Find where the given text appears and provide that cell's center as [X, Y] coordinate. 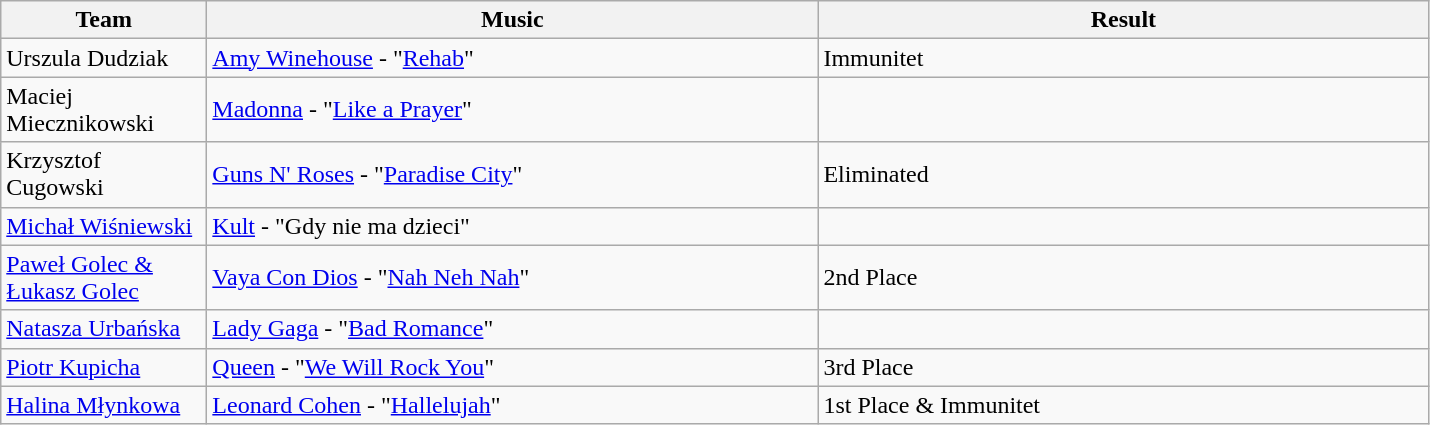
Result [1124, 20]
Michał Wiśniewski [104, 226]
Urszula Dudziak [104, 58]
Immunitet [1124, 58]
Vaya Con Dios - "Nah Neh Nah" [512, 278]
Leonard Cohen - "Hallelujah" [512, 405]
Piotr Kupicha [104, 367]
Kult - "Gdy nie ma dzieci" [512, 226]
Music [512, 20]
Eliminated [1124, 174]
Krzysztof Cugowski [104, 174]
Team [104, 20]
3rd Place [1124, 367]
2nd Place [1124, 278]
1st Place & Immunitet [1124, 405]
Queen - "We Will Rock You" [512, 367]
Natasza Urbańska [104, 329]
Guns N' Roses - "Paradise City" [512, 174]
Lady Gaga - "Bad Romance" [512, 329]
Madonna - "Like a Prayer" [512, 110]
Halina Młynkowa [104, 405]
Amy Winehouse - "Rehab" [512, 58]
Paweł Golec & Łukasz Golec [104, 278]
Maciej Miecznikowski [104, 110]
